Search for the cell housing the specified text and yield its [X, Y] center coordinate. 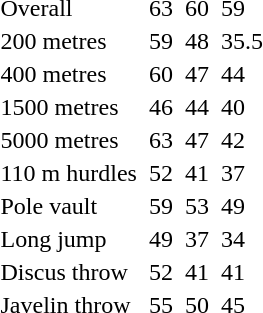
44 [196, 107]
63 [160, 140]
37 [196, 239]
48 [196, 41]
60 [160, 74]
46 [160, 107]
49 [160, 239]
53 [196, 206]
